Locate the cell with the specified text and output its (X, Y) center coordinate. 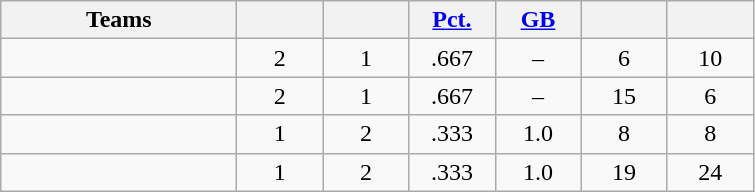
19 (624, 172)
24 (710, 172)
15 (624, 96)
Teams (119, 20)
GB (538, 20)
10 (710, 58)
Pct. (452, 20)
